Find where the given text appears and provide that cell's center as [X, Y] coordinate. 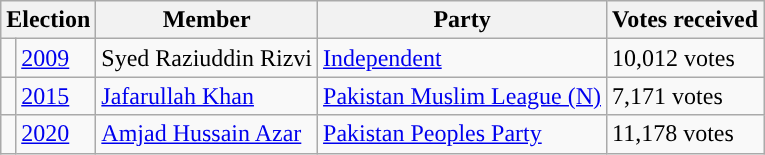
Party [462, 20]
10,012 votes [686, 58]
Jafarullah Khan [207, 96]
2015 [56, 96]
Syed Raziuddin Rizvi [207, 58]
Votes received [686, 20]
2020 [56, 134]
Independent [462, 58]
Pakistan Muslim League (N) [462, 96]
Pakistan Peoples Party [462, 134]
11,178 votes [686, 134]
2009 [56, 58]
Election [48, 20]
Member [207, 20]
Amjad Hussain Azar [207, 134]
7,171 votes [686, 96]
